Locate the cell with the specified text and output its (x, y) center coordinate. 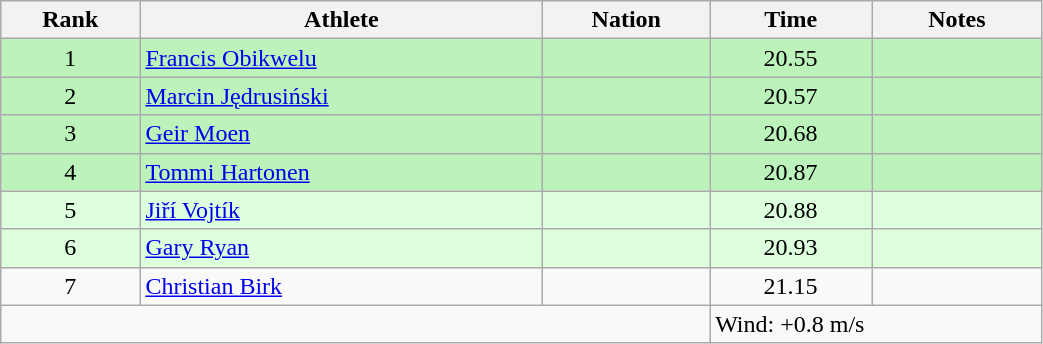
5 (70, 210)
Geir Moen (342, 134)
Notes (957, 20)
Athlete (342, 20)
Francis Obikwelu (342, 58)
6 (70, 248)
Christian Birk (342, 286)
Nation (626, 20)
20.57 (791, 96)
3 (70, 134)
Time (791, 20)
20.68 (791, 134)
20.88 (791, 210)
4 (70, 172)
Tommi Hartonen (342, 172)
20.93 (791, 248)
Marcin Jędrusiński (342, 96)
Jiří Vojtík (342, 210)
Rank (70, 20)
Gary Ryan (342, 248)
20.87 (791, 172)
7 (70, 286)
21.15 (791, 286)
Wind: +0.8 m/s (876, 324)
20.55 (791, 58)
1 (70, 58)
2 (70, 96)
